Pinpoint the cell where the given text exists, returning its (x, y) midpoint coordinate. 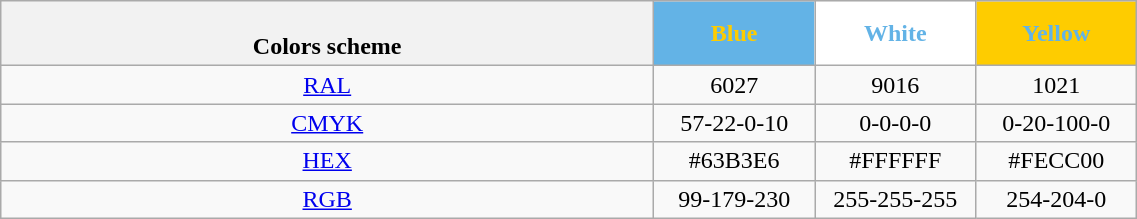
RGB (328, 199)
RAL (328, 85)
0-20-100-0 (1056, 123)
99-179-230 (734, 199)
254-204-0 (1056, 199)
Yellow (1056, 34)
CMYK (328, 123)
#63B3E6 (734, 161)
255-255-255 (896, 199)
57-22-0-10 (734, 123)
1021 (1056, 85)
6027 (734, 85)
#FECC00 (1056, 161)
9016 (896, 85)
#FFFFFF (896, 161)
Blue (734, 34)
White (896, 34)
0-0-0-0 (896, 123)
HEX (328, 161)
Colors scheme (328, 34)
